Identify which cell holds the provided text, then report its (x, y) central coordinate. 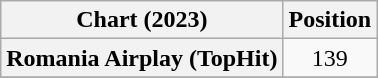
Romania Airplay (TopHit) (142, 58)
Position (330, 20)
139 (330, 58)
Chart (2023) (142, 20)
